Determine the [x, y] coordinate at the center of the cell enclosing the given text.  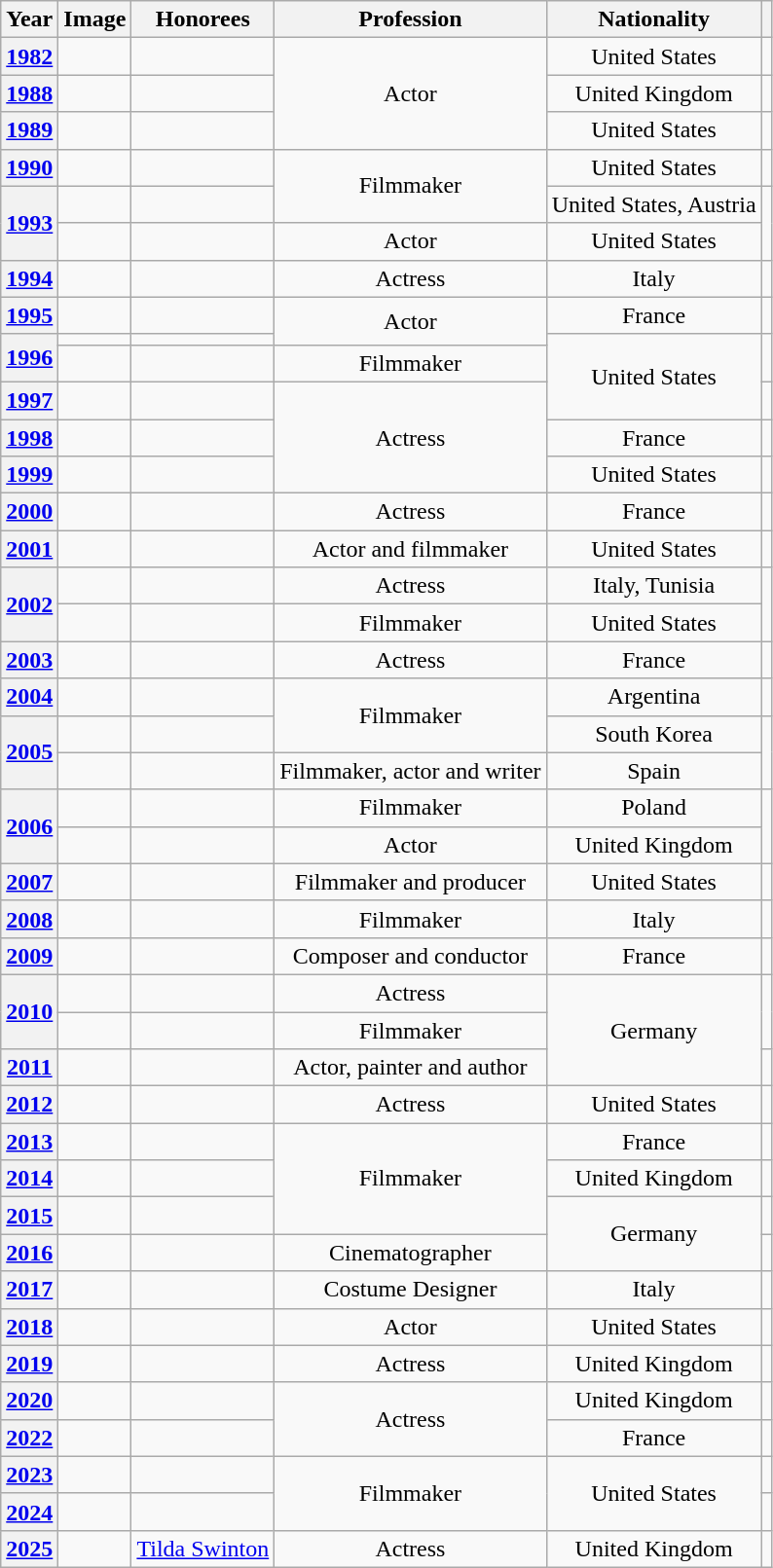
South Korea [654, 734]
1997 [29, 400]
2017 [29, 1290]
2009 [29, 956]
Honorees [202, 19]
Year [29, 19]
2013 [29, 1142]
Argentina [654, 697]
1989 [29, 130]
1996 [29, 358]
1990 [29, 167]
Filmmaker and producer [411, 882]
2016 [29, 1253]
Image [95, 19]
Poland [654, 808]
2004 [29, 697]
Profession [411, 19]
Cinematographer [411, 1253]
2008 [29, 919]
United States, Austria [654, 204]
2005 [29, 752]
2018 [29, 1327]
Composer and conductor [411, 956]
Tilda Swinton [202, 1549]
2003 [29, 660]
1999 [29, 475]
2012 [29, 1105]
Costume Designer [411, 1290]
2023 [29, 1475]
Spain [654, 771]
2015 [29, 1216]
2024 [29, 1512]
1998 [29, 437]
Nationality [654, 19]
Filmmaker, actor and writer [411, 771]
1988 [29, 93]
1994 [29, 278]
2022 [29, 1438]
2014 [29, 1179]
2011 [29, 1068]
2019 [29, 1364]
Actor, painter and author [411, 1068]
2000 [29, 512]
1995 [29, 315]
2006 [29, 826]
2002 [29, 604]
2001 [29, 549]
2007 [29, 882]
2010 [29, 1011]
1982 [29, 56]
2025 [29, 1549]
Actor and filmmaker [411, 549]
2020 [29, 1401]
1993 [29, 223]
Italy, Tunisia [654, 586]
